For the text-containing cell, return its midpoint in [X, Y] coordinate format. 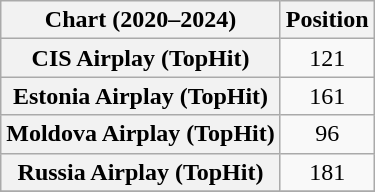
181 [327, 172]
96 [327, 134]
Russia Airplay (TopHit) [141, 172]
Chart (2020–2024) [141, 20]
Estonia Airplay (TopHit) [141, 96]
Position [327, 20]
Moldova Airplay (TopHit) [141, 134]
161 [327, 96]
CIS Airplay (TopHit) [141, 58]
121 [327, 58]
